Scan for the cell matching the given text and deliver its [x, y] coordinate at center. 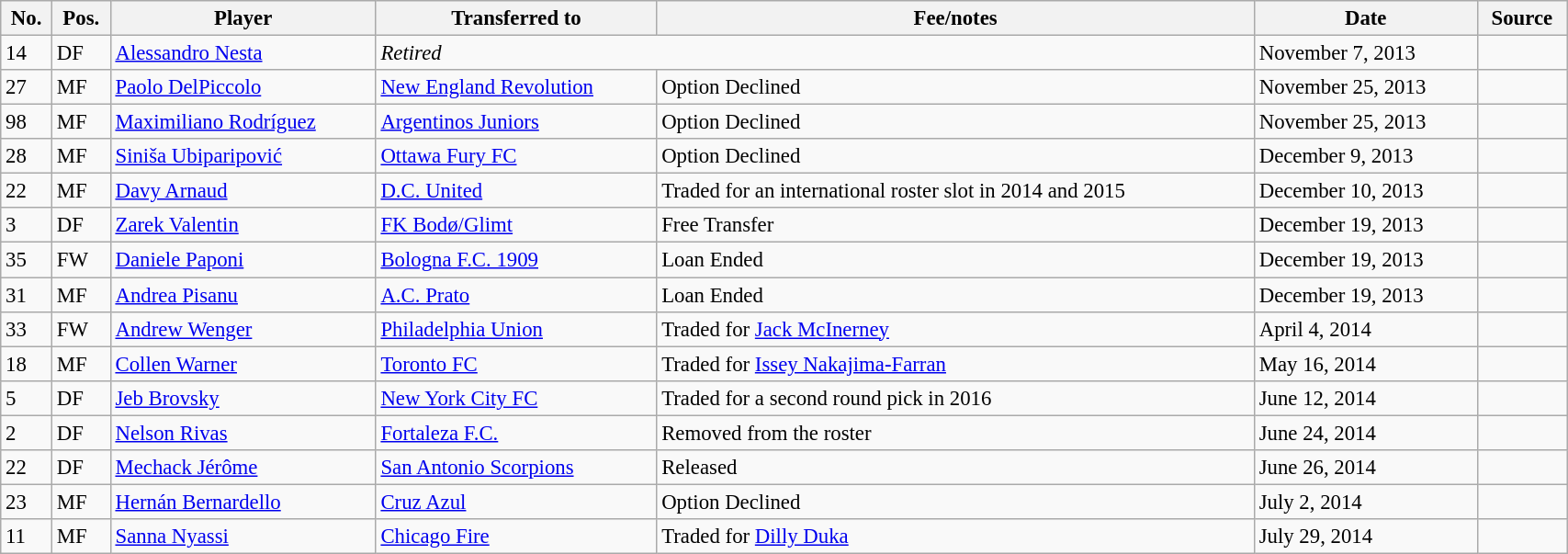
Mechack Jérôme [243, 468]
Collen Warner [243, 364]
Siniša Ubiparipović [243, 156]
Removed from the roster [955, 433]
Nelson Rivas [243, 433]
April 4, 2014 [1365, 329]
18 [27, 364]
FK Bodø/Glimt [516, 225]
Traded for an international roster slot in 2014 and 2015 [955, 191]
A.C. Prato [516, 295]
Source [1522, 18]
2 [27, 433]
Pos. [81, 18]
Argentinos Juniors [516, 122]
No. [27, 18]
Cruz Azul [516, 502]
December 9, 2013 [1365, 156]
Fee/notes [955, 18]
Free Transfer [955, 225]
July 2, 2014 [1365, 502]
3 [27, 225]
Andrew Wenger [243, 329]
5 [27, 398]
Released [955, 468]
Traded for a second round pick in 2016 [955, 398]
Alessandro Nesta [243, 53]
Toronto FC [516, 364]
Paolo DelPiccolo [243, 87]
Transferred to [516, 18]
Daniele Paponi [243, 260]
November 7, 2013 [1365, 53]
D.C. United [516, 191]
July 29, 2014 [1365, 537]
Traded for Jack McInerney [955, 329]
New York City FC [516, 398]
28 [27, 156]
Fortaleza F.C. [516, 433]
98 [27, 122]
Sanna Nyassi [243, 537]
New England Revolution [516, 87]
Zarek Valentin [243, 225]
Maximiliano Rodríguez [243, 122]
Date [1365, 18]
14 [27, 53]
Philadelphia Union [516, 329]
June 12, 2014 [1365, 398]
Chicago Fire [516, 537]
Retired [815, 53]
27 [27, 87]
Player [243, 18]
Traded for Dilly Duka [955, 537]
Ottawa Fury FC [516, 156]
23 [27, 502]
June 24, 2014 [1365, 433]
San Antonio Scorpions [516, 468]
11 [27, 537]
35 [27, 260]
June 26, 2014 [1365, 468]
Jeb Brovsky [243, 398]
Davy Arnaud [243, 191]
May 16, 2014 [1365, 364]
Andrea Pisanu [243, 295]
31 [27, 295]
Bologna F.C. 1909 [516, 260]
Hernán Bernardello [243, 502]
33 [27, 329]
December 10, 2013 [1365, 191]
Traded for Issey Nakajima-Farran [955, 364]
